Locate the cell with the specified text and output its (x, y) center coordinate. 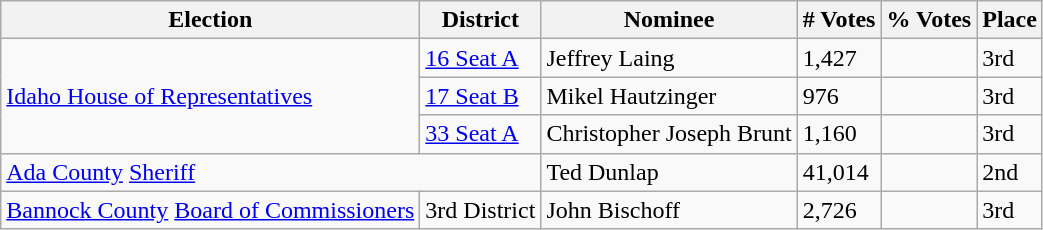
Nominee (669, 20)
Jeffrey Laing (669, 58)
Bannock County Board of Commissioners (210, 210)
Ted Dunlap (669, 172)
2nd (1010, 172)
Place (1010, 20)
Christopher Joseph Brunt (669, 134)
1,427 (839, 58)
3rd District (480, 210)
District (480, 20)
2,726 (839, 210)
John Bischoff (669, 210)
% Votes (929, 20)
41,014 (839, 172)
Mikel Hautzinger (669, 96)
976 (839, 96)
# Votes (839, 20)
1,160 (839, 134)
Idaho House of Representatives (210, 96)
17 Seat B (480, 96)
Election (210, 20)
33 Seat A (480, 134)
Ada County Sheriff (271, 172)
16 Seat A (480, 58)
